Scan for the cell matching the given text and deliver its [X, Y] coordinate at center. 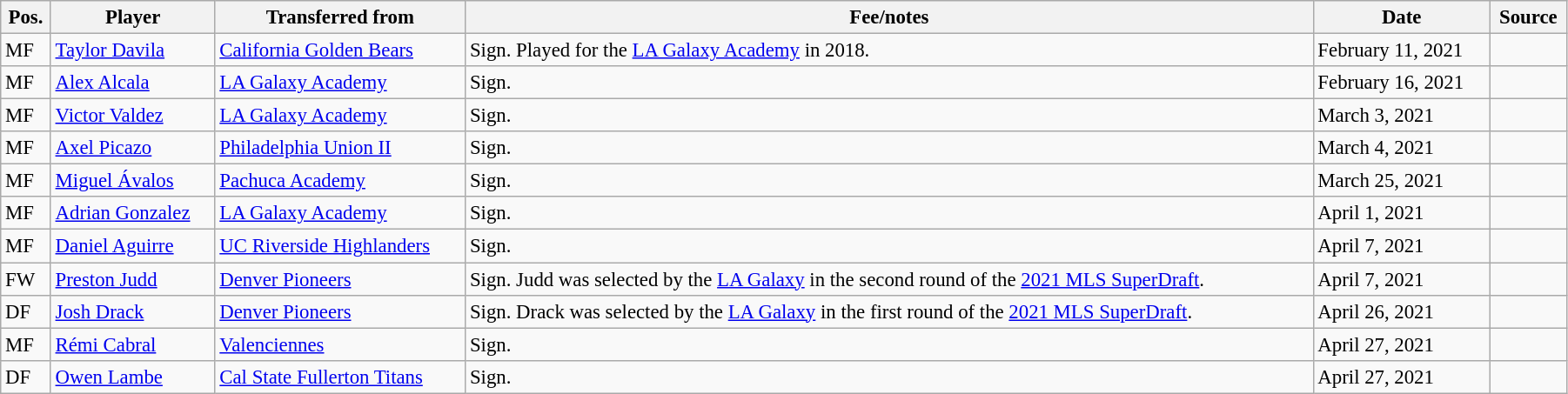
Owen Lambe [132, 377]
Cal State Fullerton Titans [340, 377]
February 16, 2021 [1401, 83]
March 3, 2021 [1401, 116]
Rémi Cabral [132, 344]
Adrian Gonzalez [132, 213]
Philadelphia Union II [340, 148]
Daniel Aguirre [132, 246]
February 11, 2021 [1401, 50]
Axel Picazo [132, 148]
Valenciennes [340, 344]
Victor Valdez [132, 116]
Pachuca Academy [340, 181]
Sign. Played for the LA Galaxy Academy in 2018. [889, 50]
Fee/notes [889, 17]
UC Riverside Highlanders [340, 246]
Taylor Davila [132, 50]
Transferred from [340, 17]
FW [26, 279]
California Golden Bears [340, 50]
Date [1401, 17]
April 26, 2021 [1401, 311]
Source [1528, 17]
Josh Drack [132, 311]
Player [132, 17]
April 1, 2021 [1401, 213]
March 25, 2021 [1401, 181]
Preston Judd [132, 279]
Alex Alcala [132, 83]
Sign. Drack was selected by the LA Galaxy in the first round of the 2021 MLS SuperDraft. [889, 311]
Miguel Ávalos [132, 181]
Sign. Judd was selected by the LA Galaxy in the second round of the 2021 MLS SuperDraft. [889, 279]
Pos. [26, 17]
March 4, 2021 [1401, 148]
